For the text-containing cell, return its midpoint in (x, y) coordinate format. 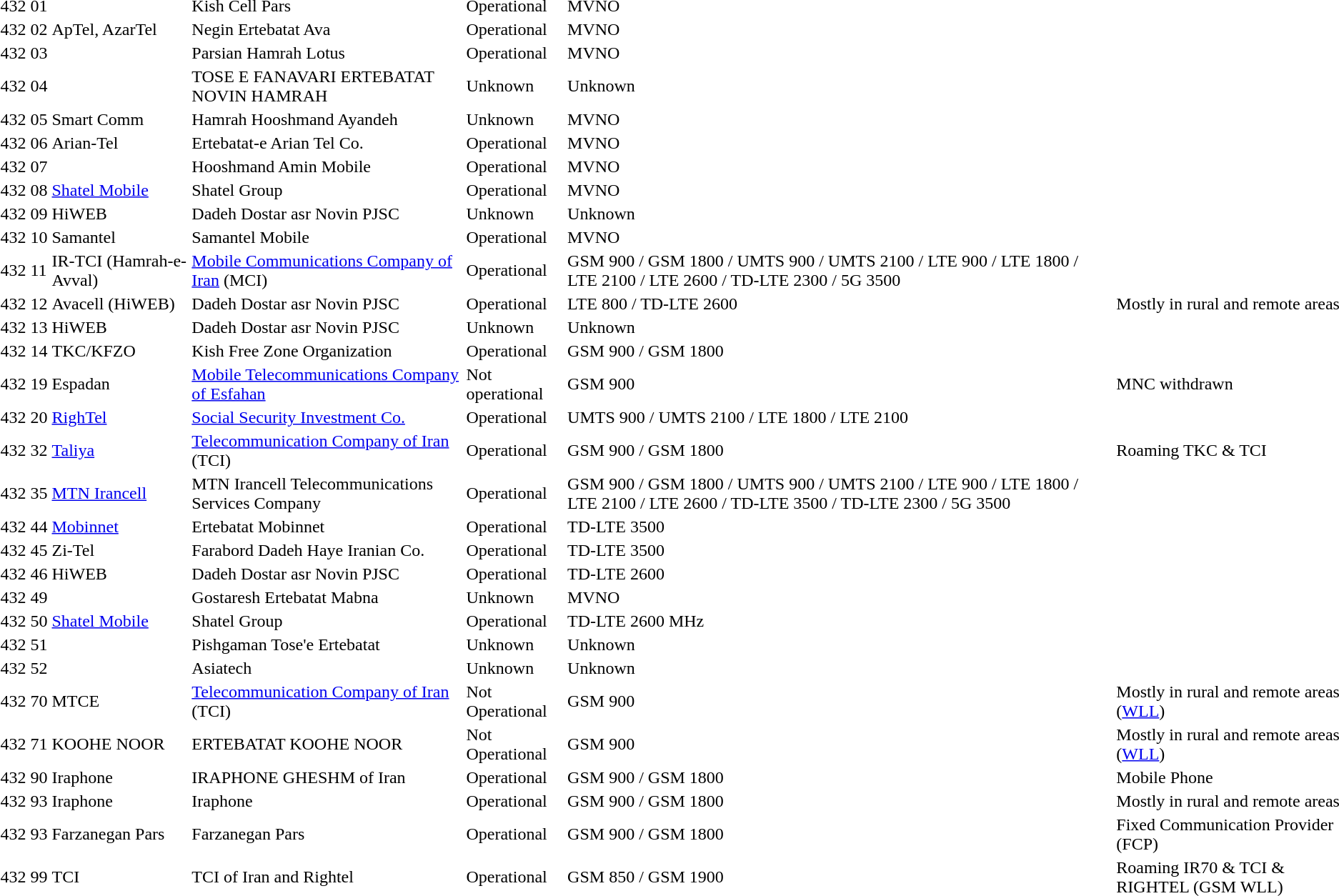
02 (39, 29)
10 (39, 237)
09 (39, 214)
Avacell (HiWEB) (120, 304)
MTCE (120, 702)
70 (39, 702)
GSM 900 / GSM 1800 / UMTS 900 / UMTS 2100 / LTE 900 / LTE 1800 / LTE 2100 / LTE 2600 / TD-LTE 2300 / 5G 3500 (840, 270)
03 (39, 53)
04 (39, 86)
Ertebatat-e Arian Tel Co. (327, 143)
13 (39, 327)
Pishgaman Tose'e Ertebatat (327, 644)
RighTel (120, 417)
Arian-Tel (120, 143)
KOOHE NOOR (120, 745)
11 (39, 270)
08 (39, 190)
Samantel Mobile (327, 237)
Negin Ertebatat Ava (327, 29)
Samantel (120, 237)
MTN Irancell (120, 493)
Mobile Telecommunications Company of Esfahan (327, 384)
IRAPHONE GHESHM of Iran (327, 777)
Farabord Dadeh Haye Iranian Co. (327, 550)
TD-LTE 2600 (840, 574)
07 (39, 166)
Smart Comm (120, 119)
Mobinnet (120, 527)
ApTel, AzarTel (120, 29)
IR-TCI (Hamrah-e-Avval) (120, 270)
Mobile Communications Company of Iran (MCI) (327, 270)
TOSE E FANAVARI ERTEBATAT NOVIN HAMRAH (327, 86)
ERTEBATAT KOOHE NOOR (327, 745)
32 (39, 450)
46 (39, 574)
Not operational (514, 384)
19 (39, 384)
50 (39, 621)
MTN Irancell Telecommunications Services Company (327, 493)
Asiatech (327, 668)
GSM 900 / GSM 1800 / UMTS 900 / UMTS 2100 / LTE 900 / LTE 1800 / LTE 2100 / LTE 2600 / TD-LTE 3500 / TD-LTE 2300 / 5G 3500 (840, 493)
Taliya (120, 450)
LTE 800 / TD-LTE 2600 (840, 304)
35 (39, 493)
49 (39, 597)
Hooshmand Amin Mobile (327, 166)
Espadan (120, 384)
TD-LTE 2600 MHz (840, 621)
71 (39, 745)
TKC/KFZO (120, 351)
20 (39, 417)
Ertebatat Mobinnet (327, 527)
52 (39, 668)
12 (39, 304)
06 (39, 143)
Kish Free Zone Organization (327, 351)
14 (39, 351)
90 (39, 777)
Zi-Tel (120, 550)
Social Security Investment Co. (327, 417)
05 (39, 119)
UMTS 900 / UMTS 2100 / LTE 1800 / LTE 2100 (840, 417)
Parsian Hamrah Lotus (327, 53)
Gostaresh Ertebatat Mabna (327, 597)
51 (39, 644)
45 (39, 550)
44 (39, 527)
Hamrah Hooshmand Ayandeh (327, 119)
